Search for the cell housing the specified text and yield its [X, Y] center coordinate. 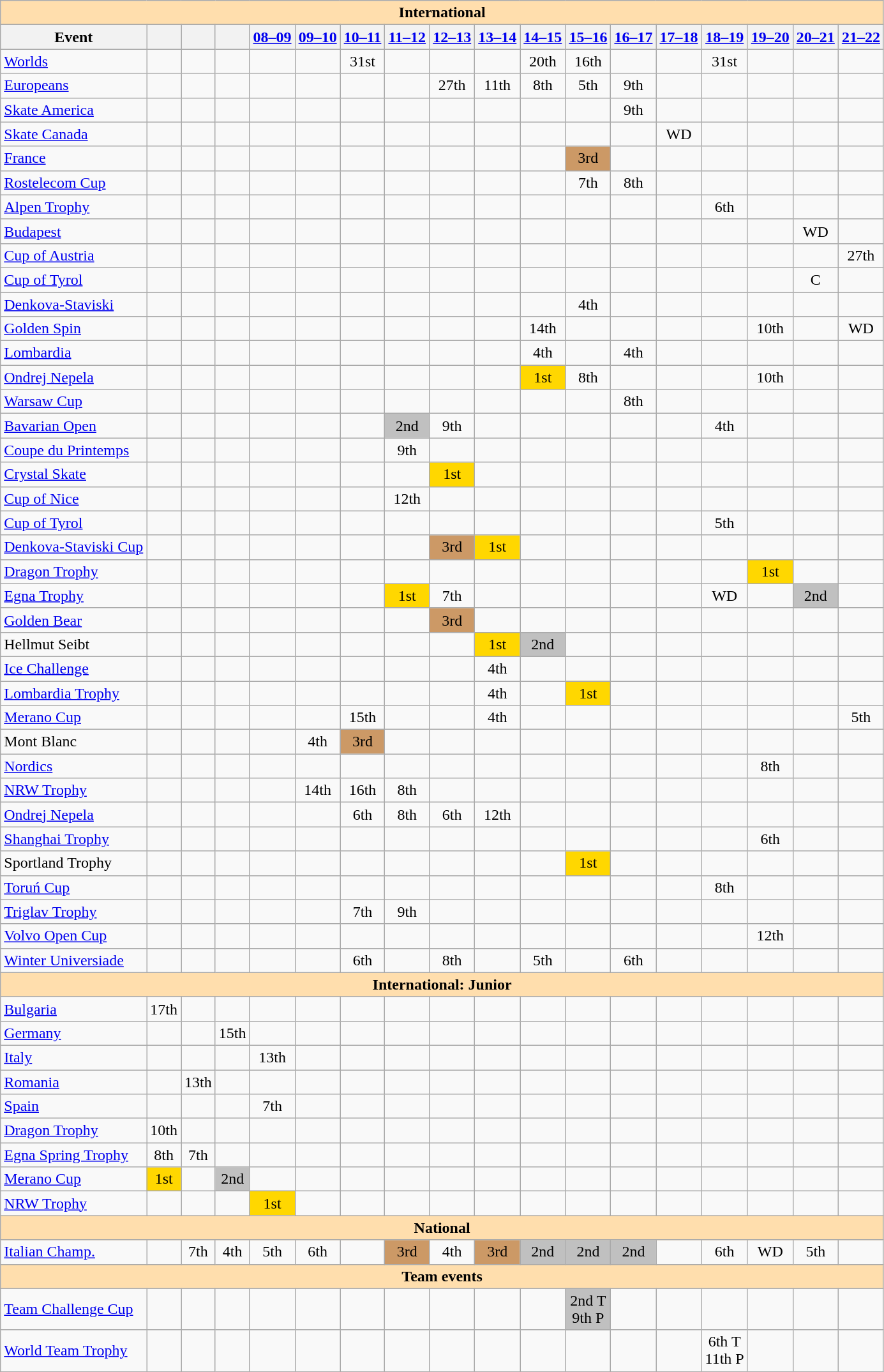
13–14 [498, 37]
Team Challenge Cup [74, 1309]
Bulgaria [74, 1009]
09–10 [318, 37]
Warsaw Cup [74, 402]
Mont Blanc [74, 742]
17th [164, 1009]
Egna Spring Trophy [74, 1155]
Shanghai Trophy [74, 839]
Crystal Skate [74, 474]
15–16 [588, 37]
International: Junior [442, 984]
Winter Universiade [74, 960]
08–09 [272, 37]
Team events [442, 1276]
Budapest [74, 231]
Rostelecom Cup [74, 183]
France [74, 158]
19–20 [770, 37]
Germany [74, 1033]
Lombardia Trophy [74, 693]
Cup of Austria [74, 255]
Skate America [74, 110]
National [442, 1228]
Lombardia [74, 353]
Golden Bear [74, 620]
Hellmut Seibt [74, 644]
Event [74, 37]
Ice Challenge [74, 668]
Sportland Trophy [74, 863]
Bavarian Open [74, 426]
Nordics [74, 766]
Golden Spin [74, 329]
Skate Canada [74, 134]
20–21 [816, 37]
Alpen Trophy [74, 207]
Italian Champ. [74, 1252]
Worlds [74, 61]
International [442, 13]
Triglav Trophy [74, 912]
Volvo Open Cup [74, 936]
Spain [74, 1106]
Cup of Nice [74, 499]
16–17 [633, 37]
Europeans [74, 86]
Denkova-Staviski Cup [74, 547]
6th T 11th P [724, 1351]
Toruń Cup [74, 887]
Denkova-Staviski [74, 305]
11–12 [407, 37]
10–11 [363, 37]
Egna Trophy [74, 596]
12–13 [452, 37]
11th [498, 86]
Coupe du Printemps [74, 450]
2nd T 9th P [588, 1309]
Romania [74, 1082]
Italy [74, 1057]
18–19 [724, 37]
17–18 [679, 37]
World Team Trophy [74, 1351]
20th [543, 61]
14–15 [543, 37]
21–22 [860, 37]
C [816, 280]
